Extract the [X, Y] coordinate from the center of the cell holding the provided text.  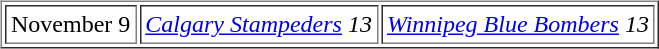
November 9 [70, 24]
Calgary Stampeders 13 [258, 24]
Winnipeg Blue Bombers 13 [518, 24]
